Determine the (x, y) coordinate at the center of the cell enclosing the given text.  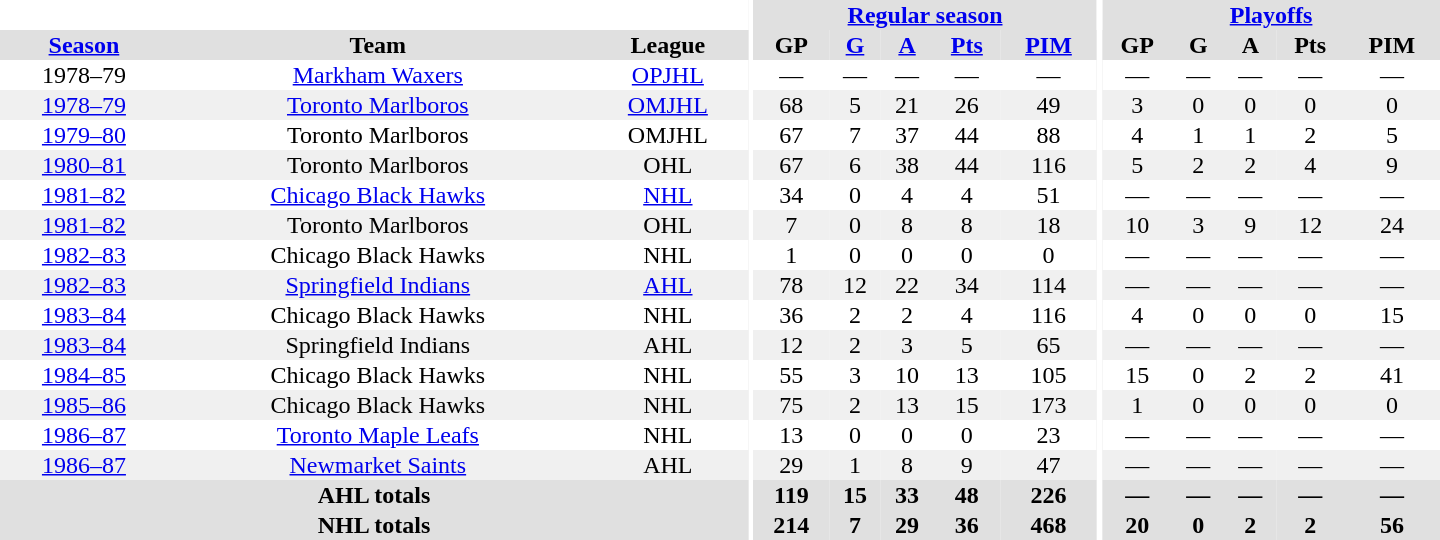
1984–85 (84, 375)
1979–80 (84, 135)
65 (1049, 345)
Season (84, 45)
33 (907, 495)
119 (792, 495)
55 (792, 375)
51 (1049, 195)
226 (1049, 495)
1980–81 (84, 165)
75 (792, 405)
Team (378, 45)
37 (907, 135)
214 (792, 525)
1985–86 (84, 405)
173 (1049, 405)
47 (1049, 465)
78 (792, 285)
468 (1049, 525)
23 (1049, 435)
41 (1392, 375)
48 (967, 495)
Toronto Maple Leafs (378, 435)
18 (1049, 225)
114 (1049, 285)
Markham Waxers (378, 75)
League (668, 45)
88 (1049, 135)
OPJHL (668, 75)
21 (907, 105)
Regular season (926, 15)
56 (1392, 525)
20 (1137, 525)
6 (855, 165)
49 (1049, 105)
NHL totals (374, 525)
AHL totals (374, 495)
22 (907, 285)
Newmarket Saints (378, 465)
26 (967, 105)
Playoffs (1271, 15)
24 (1392, 225)
38 (907, 165)
105 (1049, 375)
68 (792, 105)
